Pinpoint the cell where the given text exists, returning its (X, Y) midpoint coordinate. 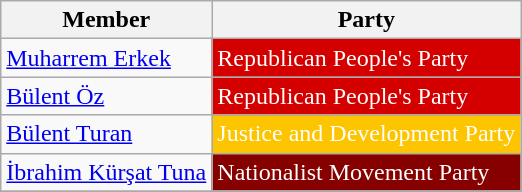
Party (366, 20)
Bülent Turan (106, 134)
Muharrem Erkek (106, 58)
Member (106, 20)
Justice and Development Party (366, 134)
İbrahim Kürşat Tuna (106, 172)
Bülent Öz (106, 96)
Nationalist Movement Party (366, 172)
